Find where the given text appears and provide that cell's center as (x, y) coordinate. 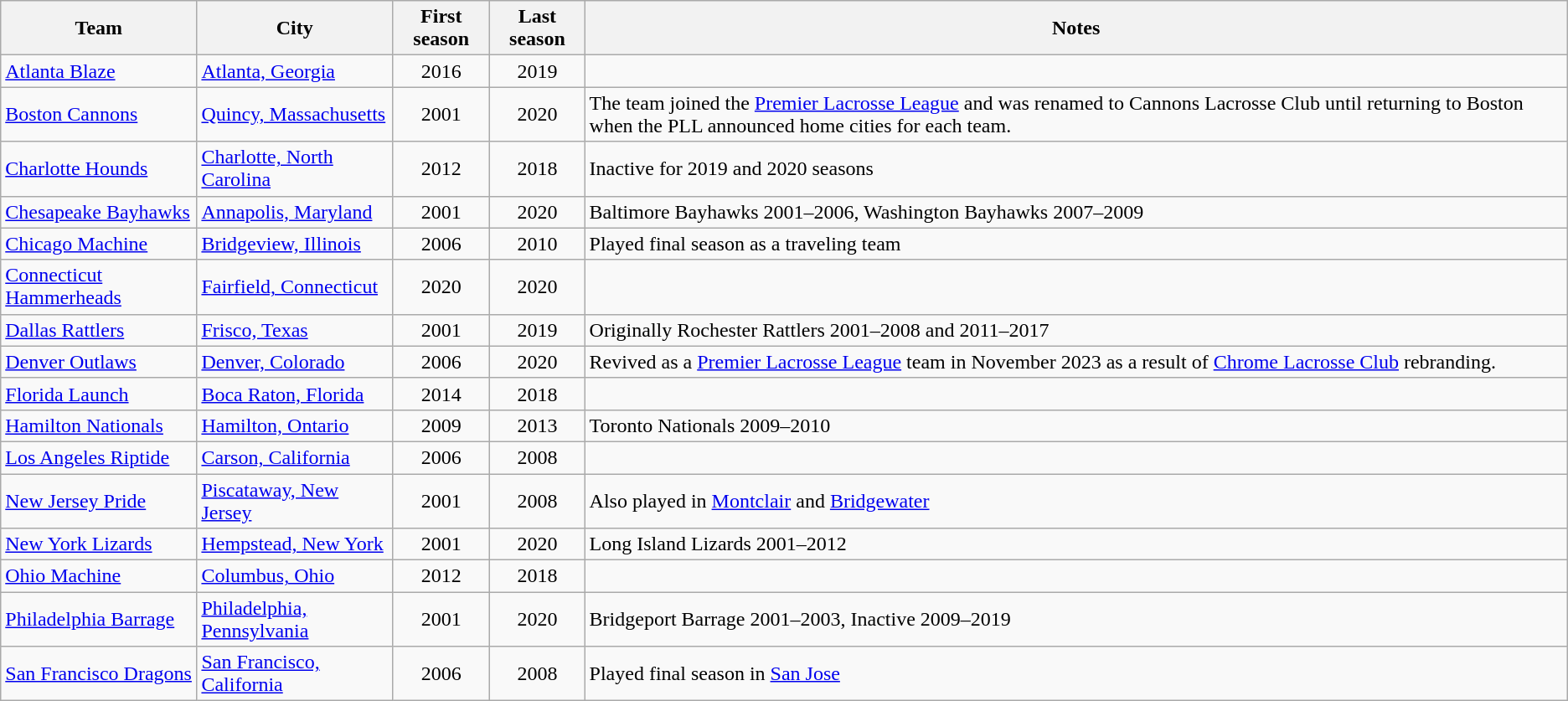
Revived as a Premier Lacrosse League team in November 2023 as a result of Chrome Lacrosse Club rebranding. (1075, 362)
Bridgeview, Illinois (295, 244)
Baltimore Bayhawks 2001–2006, Washington Bayhawks 2007–2009 (1075, 212)
San Francisco Dragons (99, 673)
First season (441, 28)
Connecticut Hammerheads (99, 286)
2010 (538, 244)
City (295, 28)
Denver Outlaws (99, 362)
Toronto Nationals 2009–2010 (1075, 425)
Played final season in San Jose (1075, 673)
Originally Rochester Rattlers 2001–2008 and 2011–2017 (1075, 330)
Charlotte Hounds (99, 169)
2009 (441, 425)
Hempstead, New York (295, 544)
Inactive for 2019 and 2020 seasons (1075, 169)
Team (99, 28)
Played final season as a traveling team (1075, 244)
Bridgeport Barrage 2001–2003, Inactive 2009–2019 (1075, 620)
Fairfield, Connecticut (295, 286)
2014 (441, 394)
New York Lizards (99, 544)
Atlanta Blaze (99, 71)
Philadelphia Barrage (99, 620)
2013 (538, 425)
Ohio Machine (99, 576)
Chicago Machine (99, 244)
Notes (1075, 28)
Chesapeake Bayhawks (99, 212)
Frisco, Texas (295, 330)
Charlotte, North Carolina (295, 169)
Carson, California (295, 457)
Quincy, Massachusetts (295, 114)
Florida Launch (99, 394)
Hamilton Nationals (99, 425)
Columbus, Ohio (295, 576)
Boca Raton, Florida (295, 394)
Atlanta, Georgia (295, 71)
Dallas Rattlers (99, 330)
Los Angeles Riptide (99, 457)
New Jersey Pride (99, 501)
Also played in Montclair and Bridgewater (1075, 501)
Piscataway, New Jersey (295, 501)
2016 (441, 71)
Boston Cannons (99, 114)
San Francisco, California (295, 673)
Annapolis, Maryland (295, 212)
Hamilton, Ontario (295, 425)
Denver, Colorado (295, 362)
Last season (538, 28)
Long Island Lizards 2001–2012 (1075, 544)
Philadelphia, Pennsylvania (295, 620)
